Identify which cell holds the provided text, then report its [x, y] central coordinate. 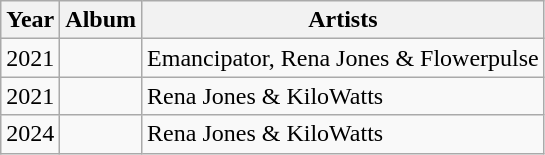
2024 [30, 134]
Artists [344, 20]
Album [101, 20]
Year [30, 20]
Emancipator, Rena Jones & Flowerpulse [344, 58]
